Return the (x, y) coordinate for the center point of the cell that contains the specified text.  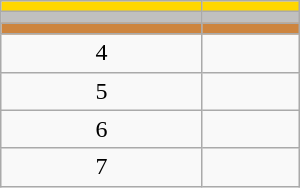
5 (102, 91)
6 (102, 129)
7 (102, 167)
4 (102, 53)
